Identify which cell holds the provided text, then report its (x, y) central coordinate. 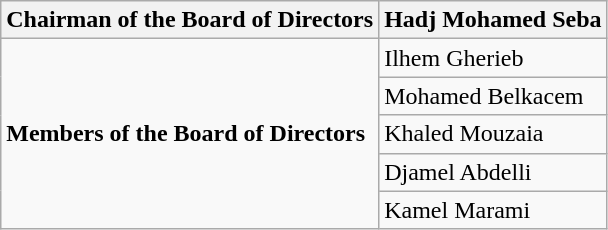
Members of the Board of Directors (190, 134)
Khaled Mouzaia (493, 134)
Chairman of the Board of Directors (190, 20)
Ilhem Gherieb (493, 58)
Mohamed Belkacem (493, 96)
Kamel Marami (493, 210)
Hadj Mohamed Seba (493, 20)
Djamel Abdelli (493, 172)
